Identify which cell holds the provided text, then report its (X, Y) central coordinate. 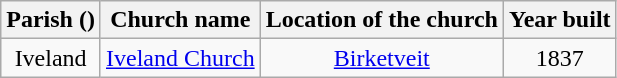
Parish () (51, 20)
Location of the church (382, 20)
Iveland Church (180, 58)
1837 (560, 58)
Iveland (51, 58)
Birketveit (382, 58)
Church name (180, 20)
Year built (560, 20)
